Pinpoint the cell where the given text exists, returning its (X, Y) midpoint coordinate. 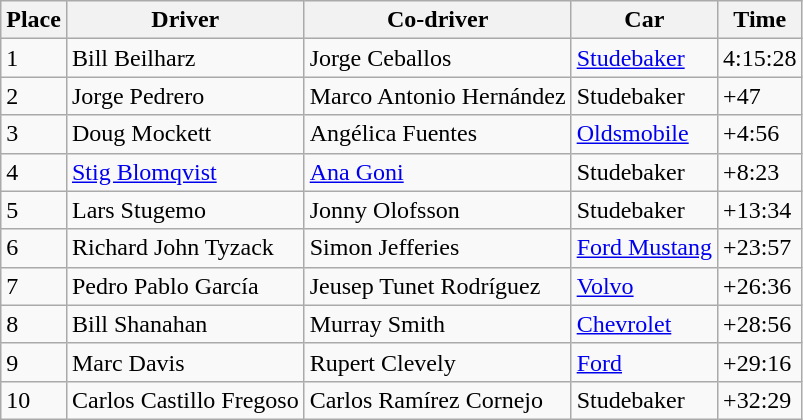
Marc Davis (185, 362)
Lars Stugemo (185, 210)
Simon Jefferies (438, 248)
Ford (644, 362)
10 (34, 400)
Co-driver (438, 20)
Doug Mockett (185, 134)
1 (34, 58)
Pedro Pablo García (185, 286)
Rupert Clevely (438, 362)
Murray Smith (438, 324)
+26:36 (760, 286)
7 (34, 286)
Jorge Ceballos (438, 58)
+23:57 (760, 248)
4:15:28 (760, 58)
+28:56 (760, 324)
Jonny Olofsson (438, 210)
Car (644, 20)
+29:16 (760, 362)
Bill Shanahan (185, 324)
Ford Mustang (644, 248)
Oldsmobile (644, 134)
Stig Blomqvist (185, 172)
5 (34, 210)
6 (34, 248)
3 (34, 134)
Carlos Ramírez Cornejo (438, 400)
+4:56 (760, 134)
+32:29 (760, 400)
Driver (185, 20)
+13:34 (760, 210)
Ana Goni (438, 172)
Place (34, 20)
Time (760, 20)
Carlos Castillo Fregoso (185, 400)
8 (34, 324)
Angélica Fuentes (438, 134)
9 (34, 362)
2 (34, 96)
Jeusep Tunet Rodríguez (438, 286)
4 (34, 172)
+47 (760, 96)
+8:23 (760, 172)
Jorge Pedrero (185, 96)
Chevrolet (644, 324)
Richard John Tyzack (185, 248)
Marco Antonio Hernández (438, 96)
Volvo (644, 286)
Bill Beilharz (185, 58)
